Identify which cell holds the provided text, then report its (X, Y) central coordinate. 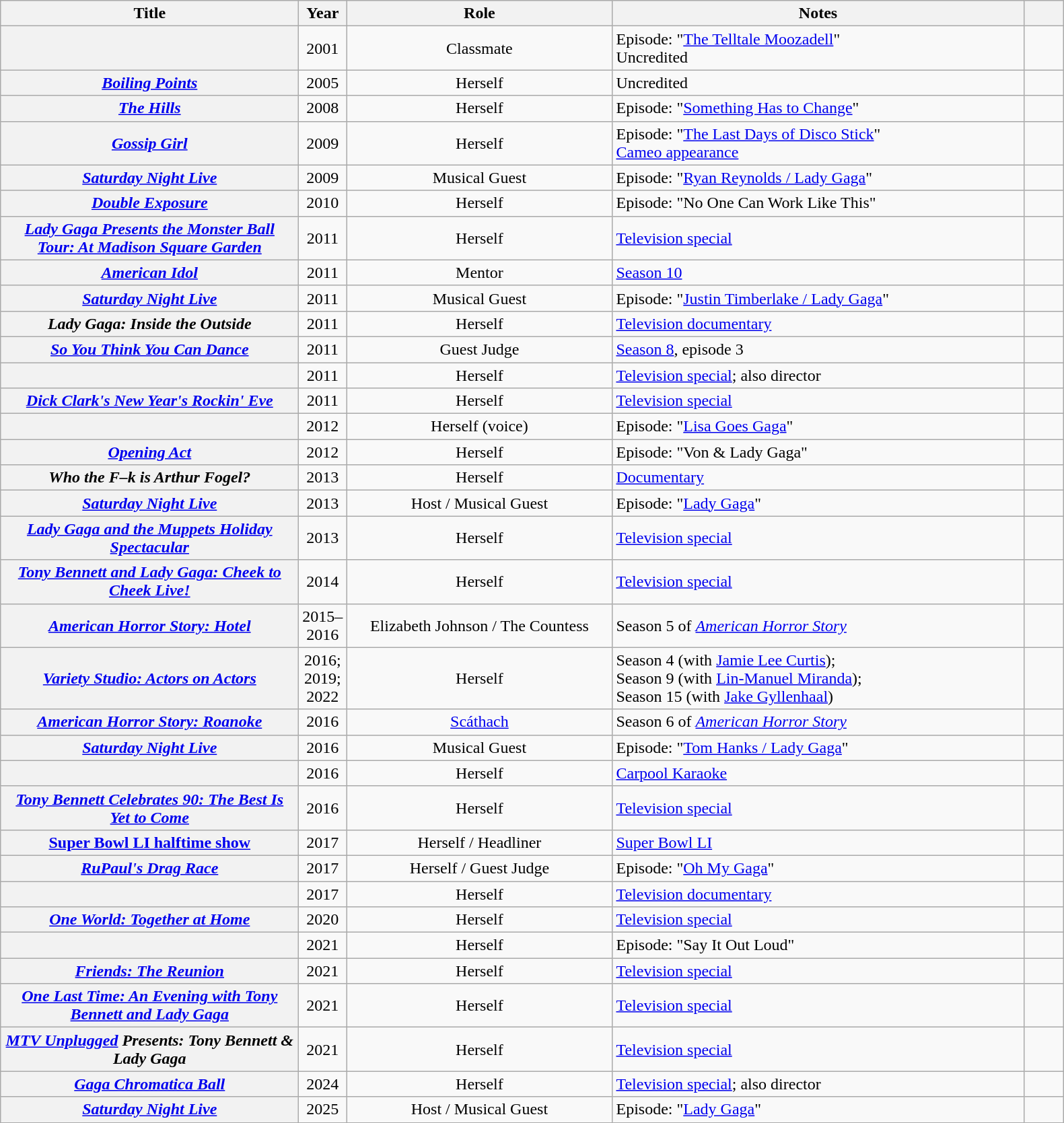
Lady Gaga: Inside the Outside (149, 324)
2014 (323, 581)
Episode: "Justin Timberlake / Lady Gaga" (818, 298)
Opening Act (149, 452)
2008 (323, 108)
Episode: "Say It Out Loud" (818, 945)
Episode: "Something Has to Change" (818, 108)
Uncredited (818, 83)
Episode: "No One Can Work Like This" (818, 203)
Episode: "Lisa Goes Gaga" (818, 427)
One World: Together at Home (149, 920)
RuPaul's Drag Race (149, 868)
2010 (323, 203)
2025 (323, 1110)
Scáthach (479, 722)
2024 (323, 1084)
Mentor (479, 273)
Documentary (818, 478)
2015–2016 (323, 626)
Super Bowl LI halftime show (149, 842)
So You Think You Can Dance (149, 349)
Season 6 of American Horror Story (818, 722)
Episode: "Von & Lady Gaga" (818, 452)
Gossip Girl (149, 143)
Episode: "Tom Hanks / Lady Gaga" (818, 748)
Dick Clark's New Year's Rockin' Eve (149, 401)
MTV Unplugged Presents: Tony Bennett & Lady Gaga (149, 1050)
Boiling Points (149, 83)
Role (479, 13)
Classmate (479, 48)
Episode: "The Last Days of Disco Stick" Cameo appearance (818, 143)
Episode: "Ryan Reynolds / Lady Gaga" (818, 178)
Super Bowl LI (818, 842)
Elizabeth Johnson / The Countess (479, 626)
One Last Time: An Evening with Tony Bennett and Lady Gaga (149, 1005)
Lady Gaga Presents the Monster Ball Tour: At Madison Square Garden (149, 238)
Lady Gaga and the Muppets Holiday Spectacular (149, 538)
Notes (818, 13)
Double Exposure (149, 203)
Herself / Guest Judge (479, 868)
Herself / Headliner (479, 842)
American Idol (149, 273)
Season 10 (818, 273)
Year (323, 13)
2005 (323, 83)
Gaga Chromatica Ball (149, 1084)
2001 (323, 48)
Tony Bennett Celebrates 90: The Best Is Yet to Come (149, 807)
Episode: "Oh My Gaga" (818, 868)
Variety Studio: Actors on Actors (149, 678)
Friends: The Reunion (149, 971)
Episode: "The Telltale Moozadell" Uncredited (818, 48)
Tony Bennett and Lady Gaga: Cheek to Cheek Live! (149, 581)
Herself (voice) (479, 427)
Carpool Karaoke (818, 773)
The Hills (149, 108)
Title (149, 13)
Season 8, episode 3 (818, 349)
2016;2019;2022 (323, 678)
Guest Judge (479, 349)
Season 5 of American Horror Story (818, 626)
American Horror Story: Roanoke (149, 722)
Who the F–k is Arthur Fogel? (149, 478)
2020 (323, 920)
Season 4 (with Jamie Lee Curtis);Season 9 (with Lin-Manuel Miranda);Season 15 (with Jake Gyllenhaal) (818, 678)
American Horror Story: Hotel (149, 626)
